Provide the (x, y) coordinate of the cell's center where the given text is located.  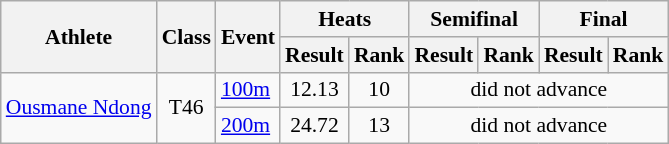
Final (604, 19)
Heats (344, 19)
T46 (186, 108)
Ousmane Ndong (79, 108)
100m (248, 90)
12.13 (314, 90)
Class (186, 36)
Event (248, 36)
200m (248, 126)
13 (380, 126)
Athlete (79, 36)
24.72 (314, 126)
Semifinal (474, 19)
10 (380, 90)
